Locate the cell with the specified text and output its (x, y) center coordinate. 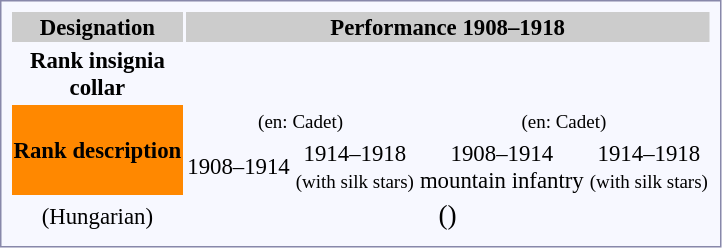
Designation (98, 27)
() (448, 215)
Rank insigniacollar (98, 74)
(Hungarian) (98, 215)
Rank description (98, 150)
1908–1914 (239, 166)
1908–1914mountain infantry (502, 166)
Performance 1908–1918 (448, 27)
